Identify which cell holds the provided text, then report its [x, y] central coordinate. 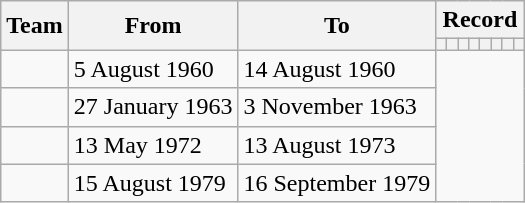
27 January 1963 [153, 107]
3 November 1963 [337, 107]
From [153, 26]
14 August 1960 [337, 69]
Team [35, 26]
5 August 1960 [153, 69]
13 May 1972 [153, 145]
15 August 1979 [153, 183]
16 September 1979 [337, 183]
Record [480, 20]
13 August 1973 [337, 145]
To [337, 26]
